Capture the cell that displays the provided text and extract its (x, y) central coordinate. 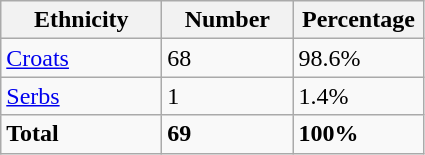
98.6% (358, 58)
Croats (82, 58)
1 (228, 96)
68 (228, 58)
Total (82, 134)
100% (358, 134)
Number (228, 20)
1.4% (358, 96)
69 (228, 134)
Percentage (358, 20)
Serbs (82, 96)
Ethnicity (82, 20)
